Scan for the cell matching the given text and deliver its [X, Y] coordinate at center. 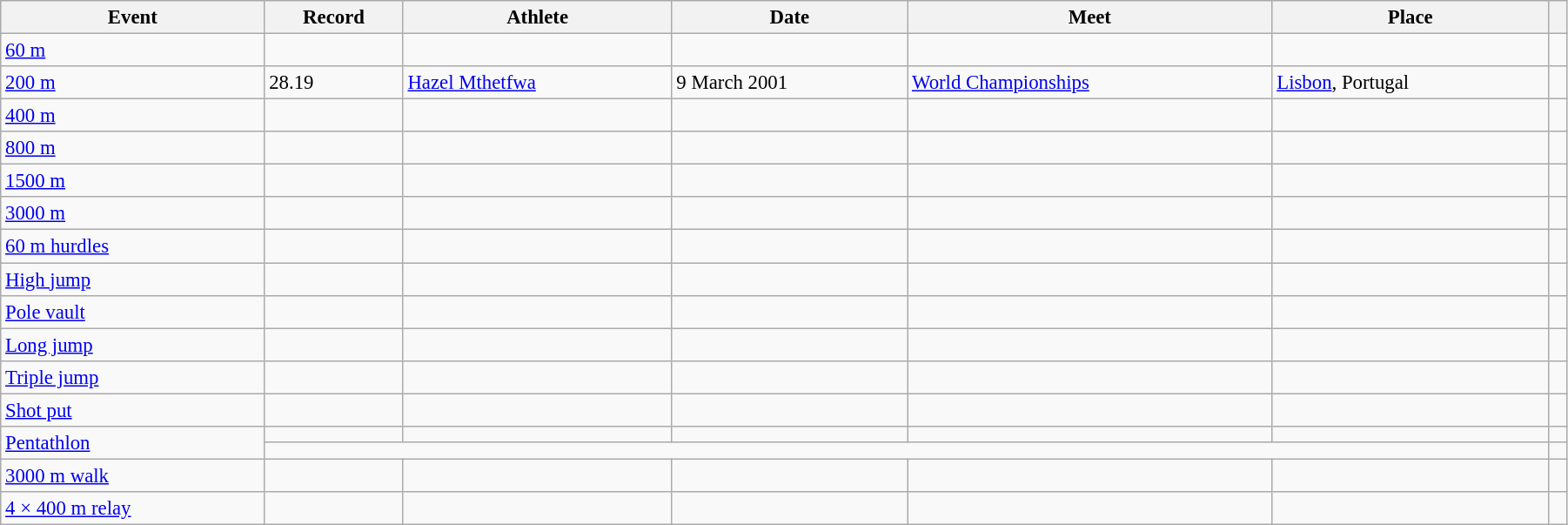
1500 m [132, 181]
Athlete [538, 17]
Lisbon, Portugal [1411, 83]
World Championships [1089, 83]
4 × 400 m relay [132, 508]
Place [1411, 17]
Hazel Mthetfwa [538, 83]
200 m [132, 83]
800 m [132, 148]
400 m [132, 116]
Shot put [132, 410]
Meet [1089, 17]
60 m hurdles [132, 246]
High jump [132, 279]
28.19 [334, 83]
Triple jump [132, 377]
9 March 2001 [790, 83]
3000 m [132, 213]
60 m [132, 50]
Date [790, 17]
Long jump [132, 345]
3000 m walk [132, 475]
Pole vault [132, 312]
Record [334, 17]
Event [132, 17]
Pentathlon [132, 443]
